Scan for the cell matching the given text and deliver its (x, y) coordinate at center. 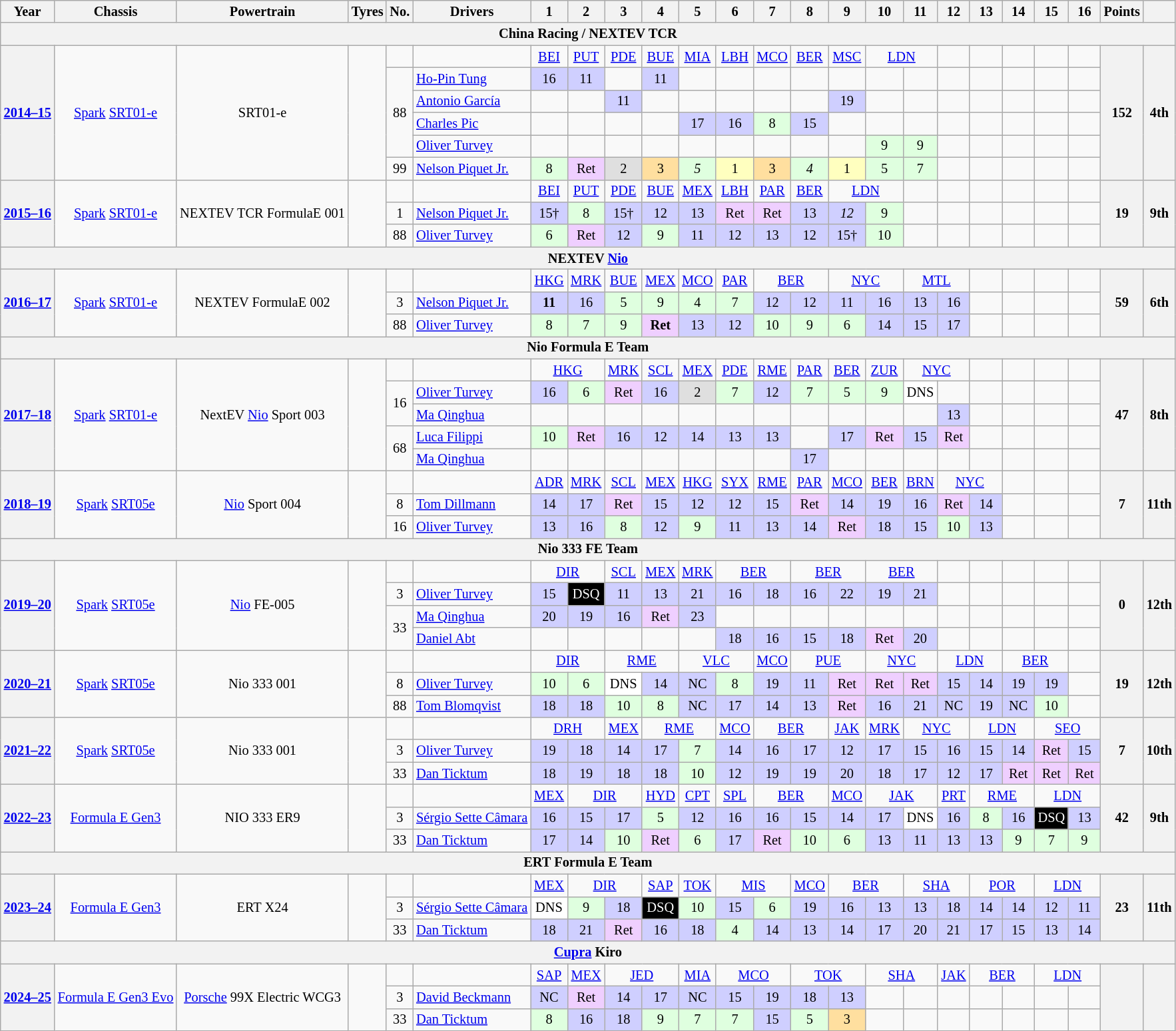
Porsche 99X Electric WCG3 (262, 997)
SPL (735, 795)
8th (1159, 415)
CPT (697, 795)
ADR (549, 482)
Ho-Pin Tung (471, 79)
Formula E Gen3 Evo (116, 997)
ERT Formula E Team (588, 863)
2017–18 (28, 415)
6th (1159, 302)
2014–15 (28, 112)
No. (400, 11)
2018–19 (28, 505)
SRT01-e (262, 112)
42 (1122, 817)
Chassis (116, 11)
PUE (828, 661)
MIS (753, 885)
Nio FE-005 (262, 606)
2022–23 (28, 817)
59 (1122, 302)
47 (1122, 415)
2021–22 (28, 751)
2019–20 (28, 606)
Tyres (368, 11)
Drivers (471, 11)
NEXTEV TCR FormulaE 001 (262, 213)
Cupra Kiro (588, 952)
David Beckmann (471, 997)
SEO (1068, 728)
Charles Pic (471, 124)
2023–24 (28, 908)
2024–25 (28, 997)
2015–16 (28, 213)
ZUR (884, 370)
NEXTEV Nio (588, 258)
HYD (661, 795)
Year (28, 11)
Nio Sport 004 (262, 505)
Tom Dillmann (471, 505)
0 (1122, 606)
Luca Filippi (471, 437)
Nio 333 FE Team (588, 549)
10th (1159, 751)
PRT (954, 795)
Nio Formula E Team (588, 347)
JED (642, 975)
2020–21 (28, 683)
DRH (567, 728)
ERT X24 (262, 908)
99 (400, 168)
NIO 333 ER9 (262, 817)
22 (847, 594)
4th (1159, 112)
SYX (735, 482)
2016–17 (28, 302)
NextEV Nio Sport 003 (262, 415)
152 (1122, 112)
VLC (716, 661)
MTL (936, 280)
Antonio García (471, 101)
Tom Blomqvist (471, 706)
BRN (920, 482)
Daniel Abt (471, 639)
MSC (847, 57)
China Racing / NEXTEV TCR (588, 34)
Points (1122, 11)
Powertrain (262, 11)
NEXTEV FormulaE 002 (262, 302)
POR (1002, 885)
68 (400, 449)
